From the cell containing the given text, extract its center point as [X, Y] coordinate. 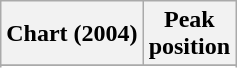
Chart (2004) [72, 34]
Peakposition [189, 34]
